Find where the given text appears and provide that cell's center as [x, y] coordinate. 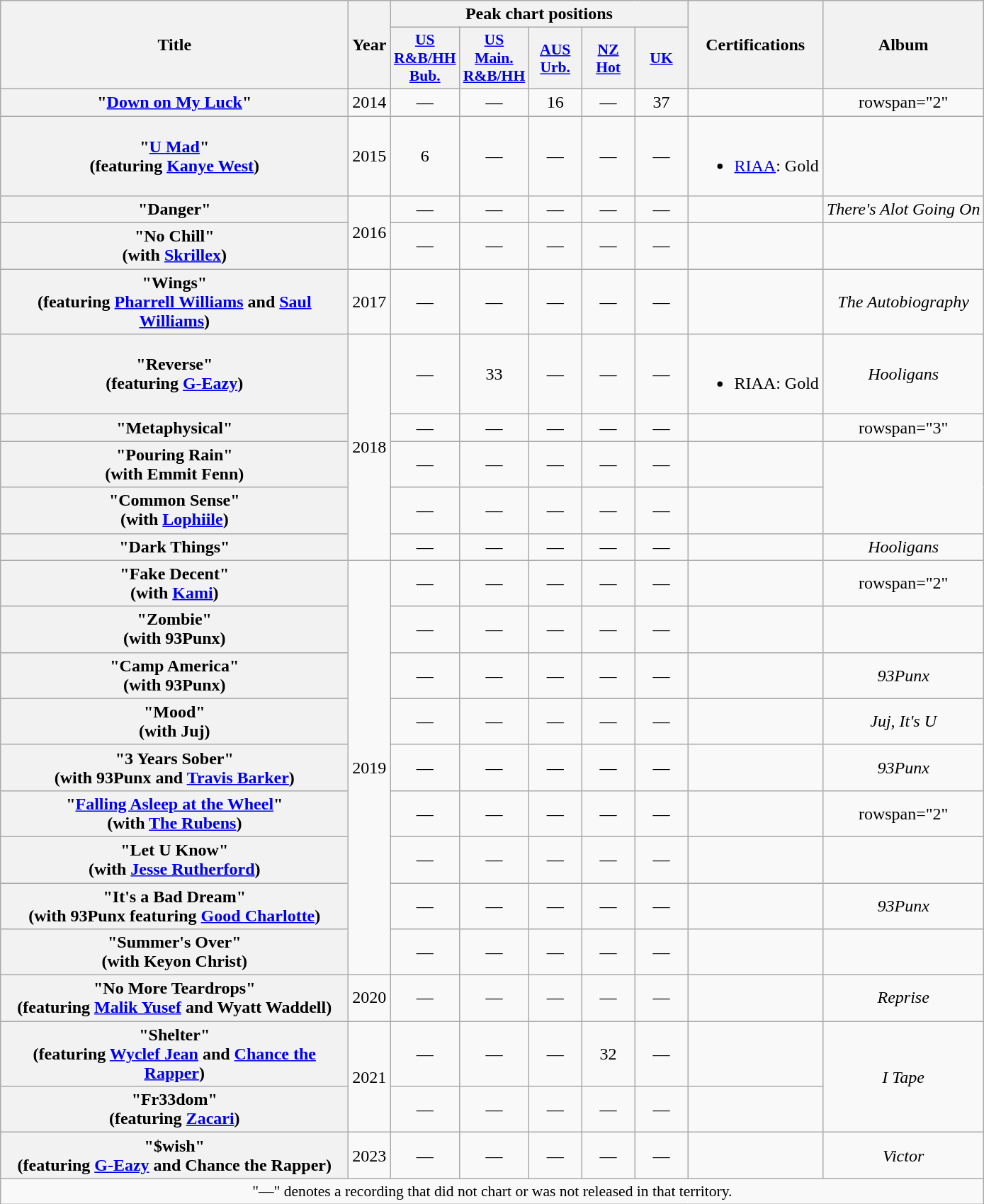
33 [494, 374]
Juj, It's U [903, 721]
"It's a Bad Dream"(with 93Punx featuring Good Charlotte) [174, 905]
2014 [370, 102]
"Camp America"(with 93Punx) [174, 676]
2020 [370, 999]
"Fr33dom"(featuring Zacari) [174, 1109]
The Autobiography [903, 302]
"Mood"(with Juj) [174, 721]
37 [662, 102]
6 [425, 156]
2019 [370, 768]
Peak chart positions [539, 14]
2017 [370, 302]
Victor [903, 1156]
"Metaphysical" [174, 428]
2023 [370, 1156]
2016 [370, 232]
"$wish"(featuring G-Eazy and Chance the Rapper) [174, 1156]
"Dark Things" [174, 547]
16 [555, 102]
USR&B/HHBub. [425, 58]
"3 Years Sober"(with 93Punx and Travis Barker) [174, 768]
Album [903, 45]
2018 [370, 448]
"U Mad"(featuring Kanye West) [174, 156]
2021 [370, 1077]
AUS Urb. [555, 58]
"Summer's Over"(with Keyon Christ) [174, 952]
UK [662, 58]
"Falling Asleep at the Wheel"(with The Rubens) [174, 813]
"Wings"(featuring Pharrell Williams and Saul Williams) [174, 302]
I Tape [903, 1077]
2015 [370, 156]
"Zombie"(with 93Punx) [174, 629]
Certifications [755, 45]
rowspan="3" [903, 428]
Reprise [903, 999]
Year [370, 45]
"No More Teardrops"(featuring Malik Yusef and Wyatt Waddell) [174, 999]
"Fake Decent"(with Kami) [174, 584]
"Reverse"(featuring G-Eazy) [174, 374]
USMain.R&B/HH [494, 58]
"No Chill"(with Skrillex) [174, 246]
"Let U Know"(with Jesse Rutherford) [174, 860]
Title [174, 45]
"Pouring Rain"(with Emmit Fenn) [174, 465]
"Danger" [174, 210]
"Down on My Luck" [174, 102]
There's Alot Going On [903, 210]
32 [608, 1054]
"Common Sense"(with Lophiile) [174, 510]
"Shelter"(featuring Wyclef Jean and Chance the Rapper) [174, 1054]
"—" denotes a recording that did not chart or was not released in that territory. [492, 1191]
NZHot [608, 58]
